Return [x, y] of the center of cell containing provided text 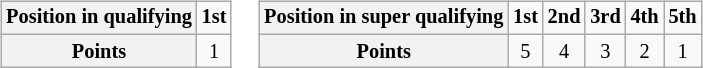
3rd [605, 18]
5 [526, 51]
3 [605, 51]
2 [645, 51]
2nd [564, 18]
Position in qualifying [98, 18]
Position in super qualifying [384, 18]
4th [645, 18]
5th [683, 18]
4 [564, 51]
